Pinpoint the cell where the given text exists, returning its (X, Y) midpoint coordinate. 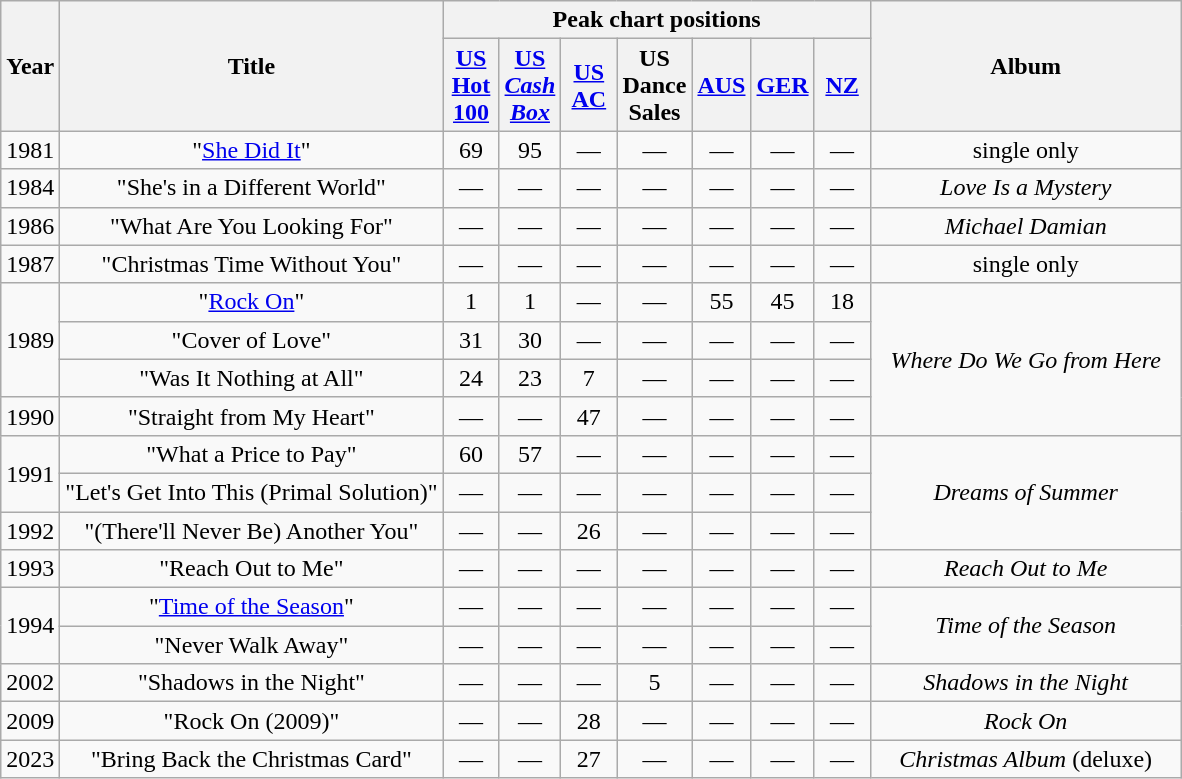
"Rock On (2009)" (252, 721)
"What a Price to Pay" (252, 454)
Rock On (1026, 721)
USDanceSales (654, 85)
Reach Out to Me (1026, 569)
1989 (30, 340)
1981 (30, 150)
1993 (30, 569)
1987 (30, 264)
Dreams of Summer (1026, 492)
57 (530, 454)
45 (782, 302)
Time of the Season (1026, 626)
95 (530, 150)
30 (530, 340)
Year (30, 66)
GER (782, 85)
"She's in a Different World" (252, 188)
"Rock On" (252, 302)
26 (589, 531)
"Was It Nothing at All" (252, 378)
Shadows in the Night (1026, 683)
5 (654, 683)
"Reach Out to Me" (252, 569)
60 (471, 454)
1986 (30, 226)
"Bring Back the Christmas Card" (252, 759)
1992 (30, 531)
"She Did It" (252, 150)
Where Do We Go from Here (1026, 359)
"Time of the Season" (252, 607)
31 (471, 340)
24 (471, 378)
"Straight from My Heart" (252, 416)
55 (722, 302)
Peak chart positions (656, 20)
USCash Box (530, 85)
Michael Damian (1026, 226)
NZ (842, 85)
1984 (30, 188)
2002 (30, 683)
28 (589, 721)
2009 (30, 721)
USAC (589, 85)
23 (530, 378)
"Never Walk Away" (252, 645)
"Christmas Time Without You" (252, 264)
18 (842, 302)
1994 (30, 626)
Title (252, 66)
Christmas Album (deluxe) (1026, 759)
27 (589, 759)
"Shadows in the Night" (252, 683)
7 (589, 378)
AUS (722, 85)
"Let's Get Into This (Primal Solution)" (252, 492)
"What Are You Looking For" (252, 226)
"Cover of Love" (252, 340)
69 (471, 150)
US Hot 100 (471, 85)
Album (1026, 66)
"(There'll Never Be) Another You" (252, 531)
Love Is a Mystery (1026, 188)
47 (589, 416)
1990 (30, 416)
1991 (30, 473)
2023 (30, 759)
